For the text-containing cell, return its midpoint in (x, y) coordinate format. 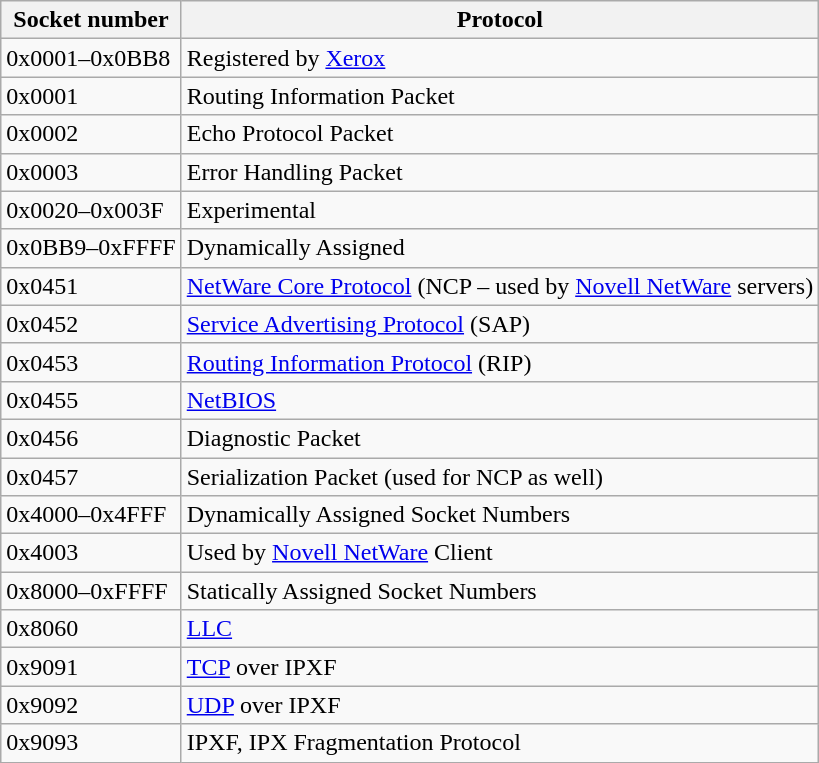
Routing Information Packet (500, 96)
Diagnostic Packet (500, 438)
NetBIOS (500, 400)
0x0002 (91, 134)
Statically Assigned Socket Numbers (500, 591)
Routing Information Protocol (RIP) (500, 362)
Registered by Xerox (500, 58)
0x0451 (91, 286)
Protocol (500, 20)
0x0001 (91, 96)
0x9092 (91, 705)
IPXF, IPX Fragmentation Protocol (500, 743)
Error Handling Packet (500, 172)
0x0020–0x003F (91, 210)
0x0452 (91, 324)
Experimental (500, 210)
Socket number (91, 20)
0x0BB9–0xFFFF (91, 248)
Echo Protocol Packet (500, 134)
0x0456 (91, 438)
Dynamically Assigned Socket Numbers (500, 515)
0x0001–0x0BB8 (91, 58)
LLC (500, 629)
0x4000–0x4FFF (91, 515)
0x9091 (91, 667)
0x0457 (91, 477)
0x0003 (91, 172)
Dynamically Assigned (500, 248)
Serialization Packet (used for NCP as well) (500, 477)
0x8060 (91, 629)
UDP over IPXF (500, 705)
0x4003 (91, 553)
0x9093 (91, 743)
NetWare Core Protocol (NCP – used by Novell NetWare servers) (500, 286)
TCP over IPXF (500, 667)
Used by Novell NetWare Client (500, 553)
0x8000–0xFFFF (91, 591)
0x0453 (91, 362)
Service Advertising Protocol (SAP) (500, 324)
0x0455 (91, 400)
